Search for the cell housing the specified text and yield its (X, Y) center coordinate. 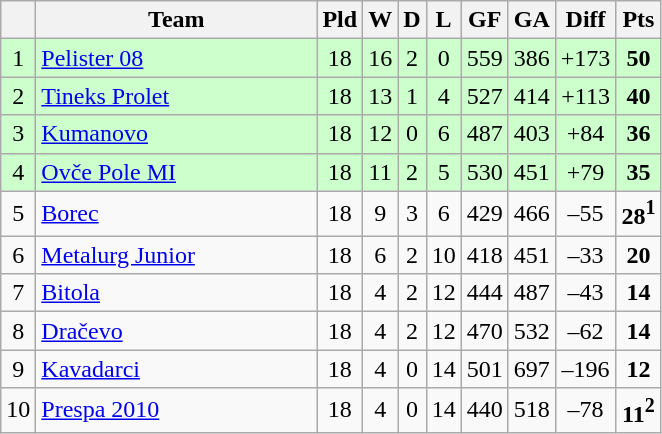
+173 (586, 58)
Metalurg Junior (176, 255)
281 (638, 214)
7 (18, 293)
440 (484, 410)
444 (484, 293)
530 (484, 172)
–62 (586, 331)
527 (484, 96)
+79 (586, 172)
466 (532, 214)
–55 (586, 214)
559 (484, 58)
386 (532, 58)
Bitola (176, 293)
D (412, 20)
470 (484, 331)
–43 (586, 293)
Pts (638, 20)
Kavadarci (176, 369)
518 (532, 410)
429 (484, 214)
532 (532, 331)
16 (380, 58)
L (444, 20)
403 (532, 134)
50 (638, 58)
GF (484, 20)
Pelister 08 (176, 58)
Tineks Prolet (176, 96)
35 (638, 172)
Diff (586, 20)
697 (532, 369)
36 (638, 134)
W (380, 20)
–196 (586, 369)
Team (176, 20)
418 (484, 255)
Borec (176, 214)
Kumanovo (176, 134)
+113 (586, 96)
40 (638, 96)
–33 (586, 255)
20 (638, 255)
Pld (340, 20)
8 (18, 331)
13 (380, 96)
+84 (586, 134)
GA (532, 20)
–78 (586, 410)
414 (532, 96)
112 (638, 410)
Ovče Pole MI (176, 172)
501 (484, 369)
Dračevo (176, 331)
Prespa 2010 (176, 410)
11 (380, 172)
